Capture the cell that displays the provided text and extract its (x, y) central coordinate. 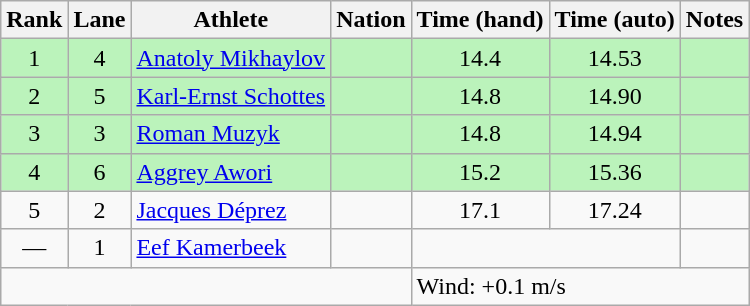
Notes (714, 20)
Rank (34, 20)
14.4 (480, 58)
Nation (371, 20)
Athlete (231, 20)
Wind: +0.1 m/s (580, 286)
Time (hand) (480, 20)
6 (100, 172)
Lane (100, 20)
Karl-Ernst Schottes (231, 96)
17.24 (614, 210)
17.1 (480, 210)
14.53 (614, 58)
— (34, 248)
Time (auto) (614, 20)
Anatoly Mikhaylov (231, 58)
Aggrey Awori (231, 172)
Eef Kamerbeek (231, 248)
Jacques Déprez (231, 210)
15.2 (480, 172)
15.36 (614, 172)
14.90 (614, 96)
Roman Muzyk (231, 134)
14.94 (614, 134)
